For the text-containing cell, return its midpoint in [X, Y] coordinate format. 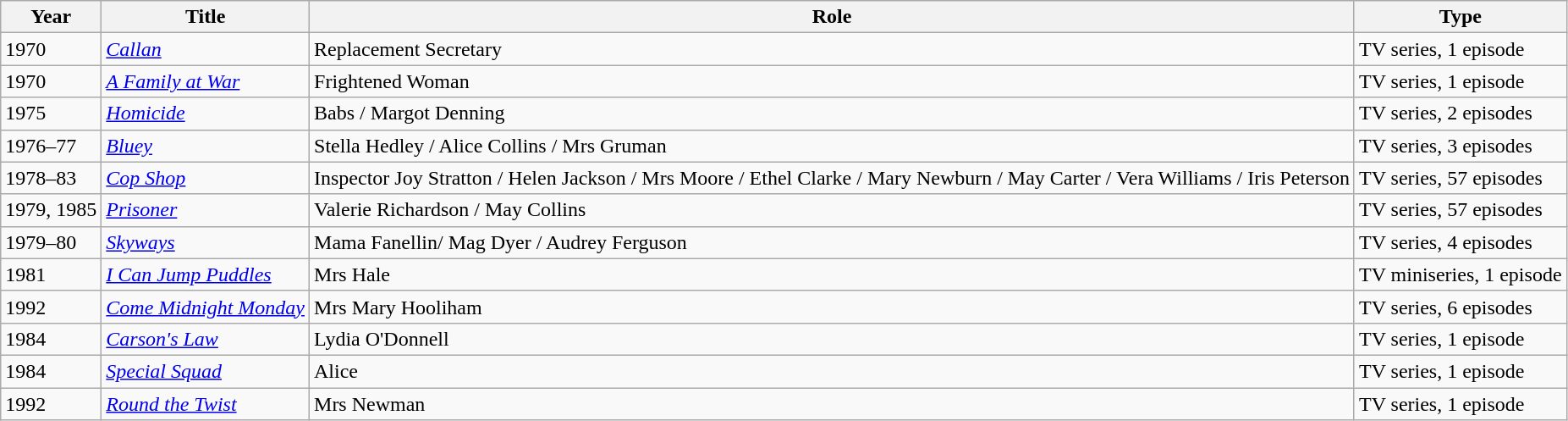
Alice [833, 371]
Babs / Margot Denning [833, 114]
1979–80 [51, 242]
1978–83 [51, 178]
I Can Jump Puddles [206, 274]
Valerie Richardson / May Collins [833, 210]
Special Squad [206, 371]
Year [51, 17]
Cop Shop [206, 178]
Role [833, 17]
Round the Twist [206, 404]
TV series, 6 episodes [1461, 307]
TV series, 4 episodes [1461, 242]
Come Midnight Monday [206, 307]
1981 [51, 274]
TV miniseries, 1 episode [1461, 274]
Inspector Joy Stratton / Helen Jackson / Mrs Moore / Ethel Clarke / Mary Newburn / May Carter / Vera Williams / Iris Peterson [833, 178]
Mrs Hale [833, 274]
Skyways [206, 242]
Type [1461, 17]
1976–77 [51, 146]
Frightened Woman [833, 81]
Lydia O'Donnell [833, 339]
1975 [51, 114]
Homicide [206, 114]
TV series, 3 episodes [1461, 146]
Mrs Mary Hooliham [833, 307]
1979, 1985 [51, 210]
Mama Fanellin/ Mag Dyer / Audrey Ferguson [833, 242]
Title [206, 17]
A Family at War [206, 81]
Replacement Secretary [833, 49]
Carson's Law [206, 339]
Callan [206, 49]
TV series, 2 episodes [1461, 114]
Prisoner [206, 210]
Mrs Newman [833, 404]
Bluey [206, 146]
Stella Hedley / Alice Collins / Mrs Gruman [833, 146]
